Locate the cell with the specified text and output its [X, Y] center coordinate. 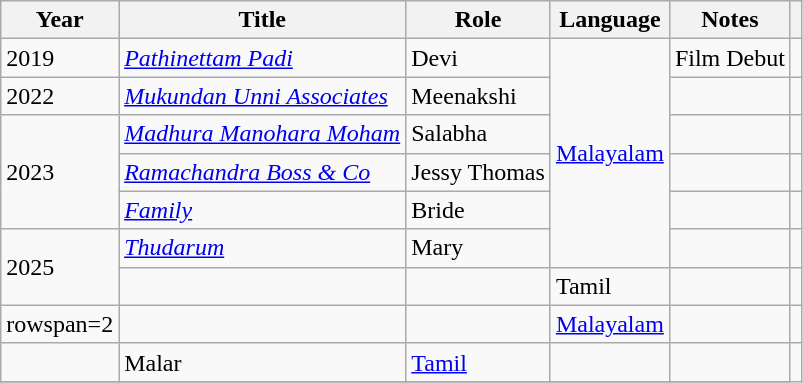
Devi [478, 58]
Title [262, 20]
Family [262, 210]
2022 [60, 96]
Madhura Manohara Moham [262, 134]
Notes [730, 20]
2025 [60, 267]
Malar [262, 362]
2019 [60, 58]
Jessy Thomas [478, 172]
Thudarum [262, 248]
Salabha [478, 134]
Mukundan Unni Associates [262, 96]
Meenakshi [478, 96]
Pathinettam Padi [262, 58]
rowspan=2 [60, 324]
Film Debut [730, 58]
Mary [478, 248]
Year [60, 20]
2023 [60, 172]
Language [610, 20]
Ramachandra Boss & Co [262, 172]
Bride [478, 210]
Role [478, 20]
